Scan for the cell matching the given text and deliver its (X, Y) coordinate at center. 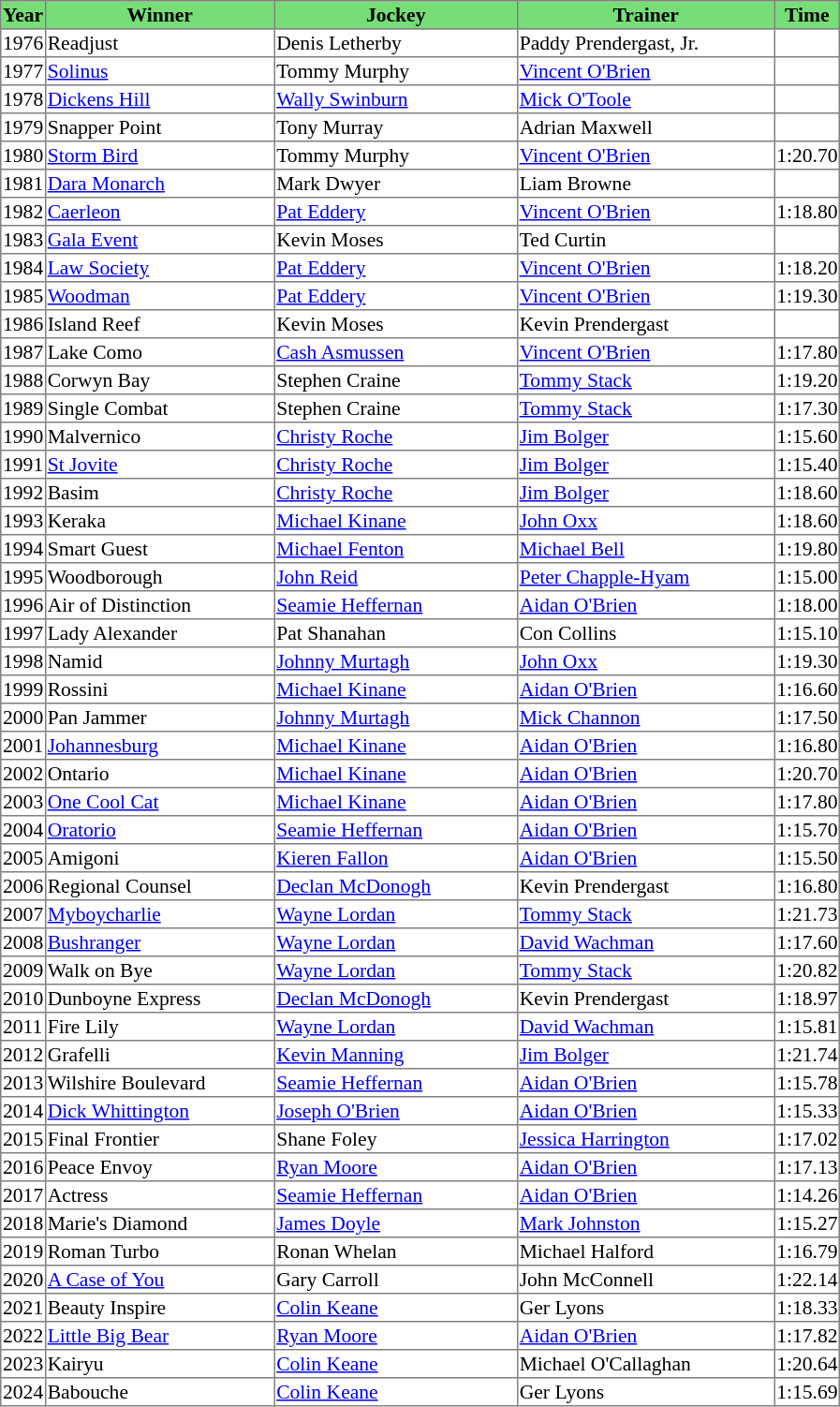
Marie's Diamond (159, 1223)
2010 (23, 999)
1984 (23, 268)
1:15.00 (807, 577)
1:15.78 (807, 1083)
Lady Alexander (159, 633)
1978 (23, 99)
1999 (23, 689)
Ontario (159, 774)
1:16.60 (807, 689)
Oratorio (159, 830)
Wilshire Boulevard (159, 1083)
1:15.69 (807, 1392)
Johannesburg (159, 746)
1:15.60 (807, 437)
1:21.74 (807, 1055)
Jessica Harrington (645, 1139)
1:15.27 (807, 1223)
Winner (159, 15)
James Doyle (396, 1223)
Michael Fenton (396, 549)
2022 (23, 1336)
1988 (23, 380)
1976 (23, 43)
2024 (23, 1392)
Regional Counsel (159, 886)
1981 (23, 184)
2005 (23, 858)
2021 (23, 1308)
Roman Turbo (159, 1251)
1996 (23, 605)
2014 (23, 1111)
Namid (159, 661)
1992 (23, 493)
Bushranger (159, 942)
1985 (23, 296)
1:15.10 (807, 633)
1:15.50 (807, 858)
Peter Chapple-Hyam (645, 577)
1:15.81 (807, 1027)
1:15.33 (807, 1111)
Smart Guest (159, 549)
Liam Browne (645, 184)
Caerleon (159, 212)
1:21.73 (807, 914)
1977 (23, 71)
Gary Carroll (396, 1280)
Denis Letherby (396, 43)
1980 (23, 156)
1:15.40 (807, 465)
Mark Johnston (645, 1223)
Malvernico (159, 437)
Actress (159, 1195)
Mick O'Toole (645, 99)
2000 (23, 718)
1990 (23, 437)
Air of Distinction (159, 605)
1:20.82 (807, 970)
Basim (159, 493)
Dick Whittington (159, 1111)
Single Combat (159, 408)
1:18.20 (807, 268)
Michael Halford (645, 1251)
John McConnell (645, 1280)
Corwyn Bay (159, 380)
1:19.80 (807, 549)
Con Collins (645, 633)
Tony Murray (396, 127)
Ted Curtin (645, 240)
Adrian Maxwell (645, 127)
2001 (23, 746)
Gala Event (159, 240)
2019 (23, 1251)
A Case of You (159, 1280)
John Reid (396, 577)
1:17.30 (807, 408)
2020 (23, 1280)
Pat Shanahan (396, 633)
Beauty Inspire (159, 1308)
1:22.14 (807, 1280)
1:17.02 (807, 1139)
Rossini (159, 689)
2011 (23, 1027)
Snapper Point (159, 127)
Paddy Prendergast, Jr. (645, 43)
Amigoni (159, 858)
Michael Bell (645, 549)
2004 (23, 830)
Walk on Bye (159, 970)
2023 (23, 1364)
1:18.00 (807, 605)
1994 (23, 549)
Lake Como (159, 352)
Law Society (159, 268)
1989 (23, 408)
1:17.50 (807, 718)
Woodborough (159, 577)
1:18.80 (807, 212)
1:15.70 (807, 830)
2018 (23, 1223)
2002 (23, 774)
1998 (23, 661)
Kairyu (159, 1364)
Mark Dwyer (396, 184)
2009 (23, 970)
Little Big Bear (159, 1336)
Wally Swinburn (396, 99)
Woodman (159, 296)
Dunboyne Express (159, 999)
Readjust (159, 43)
Michael O'Callaghan (645, 1364)
1983 (23, 240)
Shane Foley (396, 1139)
1:18.33 (807, 1308)
1991 (23, 465)
2003 (23, 802)
2012 (23, 1055)
Keraka (159, 521)
Grafelli (159, 1055)
Storm Bird (159, 156)
1993 (23, 521)
Dickens Hill (159, 99)
2007 (23, 914)
Final Frontier (159, 1139)
1:17.60 (807, 942)
Trainer (645, 15)
1:19.20 (807, 380)
1:17.13 (807, 1167)
1979 (23, 127)
One Cool Cat (159, 802)
Mick Channon (645, 718)
1987 (23, 352)
1:17.82 (807, 1336)
Jockey (396, 15)
2008 (23, 942)
Kevin Manning (396, 1055)
2015 (23, 1139)
Myboycharlie (159, 914)
Time (807, 15)
Joseph O'Brien (396, 1111)
Pan Jammer (159, 718)
1:16.79 (807, 1251)
Ronan Whelan (396, 1251)
1:18.97 (807, 999)
Peace Envoy (159, 1167)
Island Reef (159, 324)
Fire Lily (159, 1027)
1995 (23, 577)
Year (23, 15)
1986 (23, 324)
Solinus (159, 71)
Dara Monarch (159, 184)
1:20.64 (807, 1364)
2013 (23, 1083)
Kieren Fallon (396, 858)
Babouche (159, 1392)
1:14.26 (807, 1195)
2017 (23, 1195)
St Jovite (159, 465)
Cash Asmussen (396, 352)
2016 (23, 1167)
1997 (23, 633)
2006 (23, 886)
1982 (23, 212)
